Return (X, Y) of the center of cell containing provided text 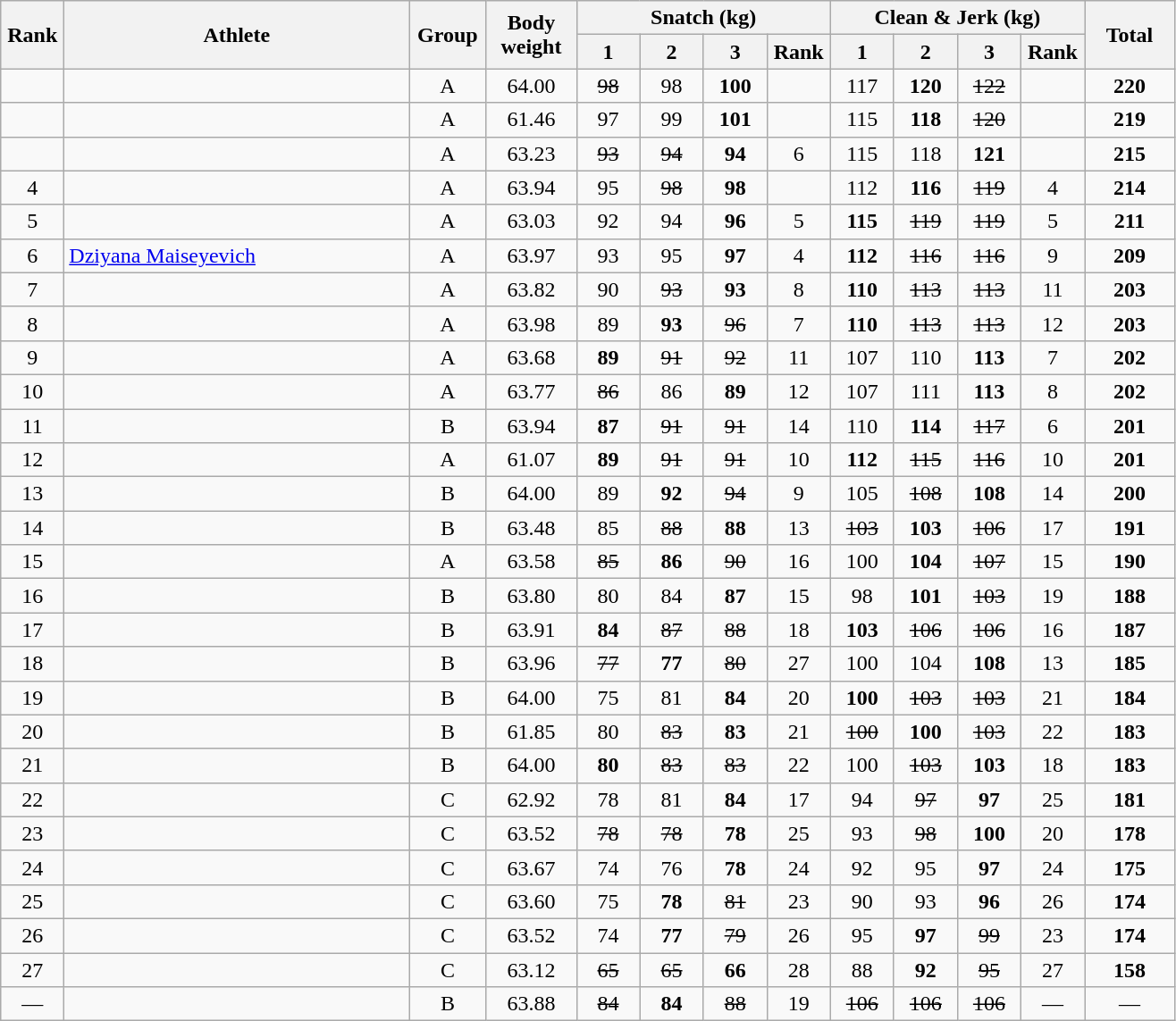
181 (1130, 799)
66 (735, 969)
Dziyana Maiseyevich (237, 255)
Total (1130, 35)
220 (1130, 86)
214 (1130, 188)
175 (1130, 867)
76 (672, 867)
200 (1130, 494)
187 (1130, 630)
63.23 (531, 154)
Body weight (531, 35)
190 (1130, 562)
105 (861, 494)
79 (735, 935)
63.68 (531, 357)
63.67 (531, 867)
62.92 (531, 799)
215 (1130, 154)
211 (1130, 222)
122 (988, 86)
178 (1130, 833)
111 (926, 391)
63.82 (531, 289)
63.88 (531, 1004)
121 (988, 154)
63.58 (531, 562)
63.97 (531, 255)
184 (1130, 698)
191 (1130, 528)
63.91 (531, 630)
63.80 (531, 596)
63.12 (531, 969)
61.07 (531, 460)
63.77 (531, 391)
188 (1130, 596)
185 (1130, 664)
Group (448, 35)
209 (1130, 255)
Athlete (237, 35)
61.46 (531, 120)
Snatch (kg) (703, 18)
158 (1130, 969)
63.48 (531, 528)
28 (799, 969)
61.85 (531, 732)
63.98 (531, 323)
114 (926, 426)
219 (1130, 120)
63.60 (531, 901)
63.03 (531, 222)
Clean & Jerk (kg) (957, 18)
63.96 (531, 664)
